For the text-containing cell, return its midpoint in (X, Y) coordinate format. 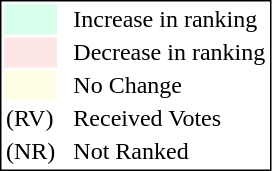
Received Votes (170, 119)
No Change (170, 85)
(NR) (30, 151)
Increase in ranking (170, 19)
Not Ranked (170, 151)
(RV) (30, 119)
Decrease in ranking (170, 53)
